From the cell containing the given text, extract its center point as [x, y] coordinate. 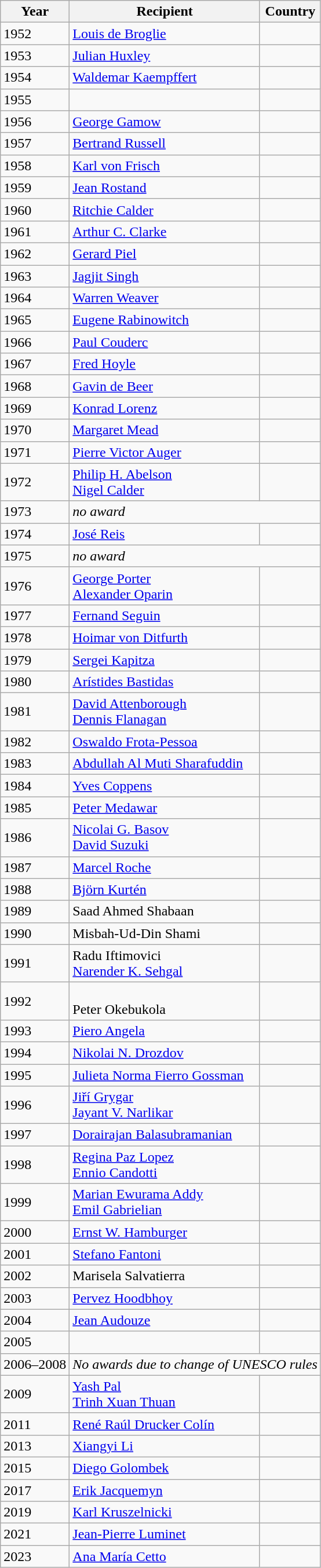
2002 [35, 1276]
Nikolai N. Drozdov [165, 1053]
Stefano Fantoni [165, 1254]
Margaret Mead [165, 430]
2011 [35, 1424]
1956 [35, 122]
Karl von Frisch [165, 166]
1971 [35, 452]
2005 [35, 1342]
1983 [35, 764]
1975 [35, 556]
1996 [35, 1105]
Yves Coppens [165, 786]
Country [290, 12]
1998 [35, 1165]
Dorairajan Balasubramanian [165, 1135]
José Reis [165, 534]
Peter Medawar [165, 808]
Nicolai G. BasovDavid Suzuki [165, 837]
Arístides Bastidas [165, 682]
2023 [35, 1556]
1960 [35, 210]
Gerard Piel [165, 254]
1954 [35, 78]
1980 [35, 682]
1959 [35, 188]
Jean Audouze [165, 1320]
1969 [35, 408]
Yash PalTrinh Xuan Thuan [165, 1394]
Julieta Norma Fierro Gossman [165, 1075]
Hoimar von Ditfurth [165, 638]
Konrad Lorenz [165, 408]
Louis de Broglie [165, 34]
Eugene Rabinowitch [165, 320]
Diego Golombek [165, 1468]
1976 [35, 586]
1965 [35, 320]
Ritchie Calder [165, 210]
1973 [35, 512]
Marian Ewurama AddyEmil Gabrielian [165, 1202]
Oswaldo Frota-Pessoa [165, 742]
1985 [35, 808]
Pierre Victor Auger [165, 452]
1992 [35, 1001]
1993 [35, 1031]
1958 [35, 166]
Björn Kurtén [165, 889]
2017 [35, 1490]
Misbah-Ud-Din Shami [165, 933]
Jean-Pierre Luminet [165, 1534]
1994 [35, 1053]
Paul Couderc [165, 342]
Radu IftimoviciNarender K. Sehgal [165, 963]
1991 [35, 963]
1957 [35, 144]
Piero Angela [165, 1031]
1970 [35, 430]
1961 [35, 232]
Xiangyi Li [165, 1446]
1988 [35, 889]
Jiří GrygarJayant V. Narlikar [165, 1105]
1990 [35, 933]
Ernst W. Hamburger [165, 1232]
1953 [35, 56]
1987 [35, 867]
Fred Hoyle [165, 364]
1997 [35, 1135]
1968 [35, 386]
Bertrand Russell [165, 144]
Saad Ahmed Shabaan [165, 911]
1979 [35, 660]
Waldemar Kaempffert [165, 78]
1962 [35, 254]
Sergei Kapitza [165, 660]
1966 [35, 342]
Fernand Seguin [165, 616]
1989 [35, 911]
1952 [35, 34]
Abdullah Al Muti Sharafuddin [165, 764]
2004 [35, 1320]
1986 [35, 837]
2006–2008 [35, 1364]
Regina Paz LopezEnnio Candotti [165, 1165]
1978 [35, 638]
Julian Huxley [165, 56]
1995 [35, 1075]
Arthur C. Clarke [165, 232]
1967 [35, 364]
1955 [35, 100]
Erik Jacquemyn [165, 1490]
Warren Weaver [165, 298]
1974 [35, 534]
1984 [35, 786]
2015 [35, 1468]
George PorterAlexander Oparin [165, 586]
Peter Okebukola [165, 1001]
George Gamow [165, 122]
1999 [35, 1202]
1981 [35, 712]
Jean Rostand [165, 188]
No awards due to change of UNESCO rules [195, 1364]
2009 [35, 1394]
René Raúl Drucker Colín [165, 1424]
Philip H. AbelsonNigel Calder [165, 482]
2003 [35, 1298]
Year [35, 12]
2000 [35, 1232]
Pervez Hoodbhoy [165, 1298]
1972 [35, 482]
Marisela Salvatierra [165, 1276]
1963 [35, 276]
Recipient [165, 12]
1964 [35, 298]
2001 [35, 1254]
Jagjit Singh [165, 276]
1982 [35, 742]
Karl Kruszelnicki [165, 1512]
1977 [35, 616]
2013 [35, 1446]
2019 [35, 1512]
David AttenboroughDennis Flanagan [165, 712]
Marcel Roche [165, 867]
Gavin de Beer [165, 386]
2021 [35, 1534]
Ana María Cetto [165, 1556]
